Determine the (X, Y) coordinate at the center of the cell enclosing the given text.  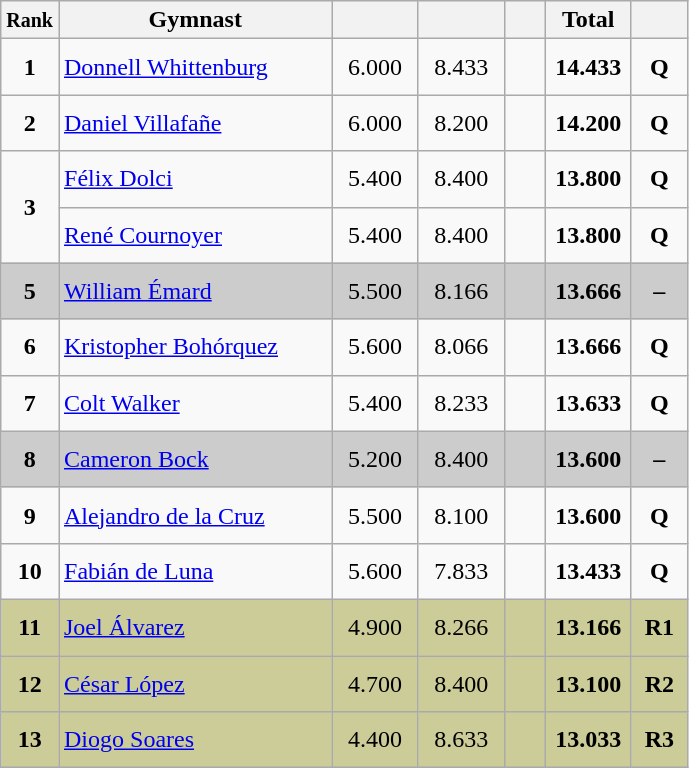
11 (30, 627)
13.633 (588, 403)
Rank (30, 20)
10 (30, 571)
Total (588, 20)
Daniel Villafañe (195, 123)
R3 (659, 740)
Gymnast (195, 20)
12 (30, 684)
13.166 (588, 627)
Joel Álvarez (195, 627)
3 (30, 207)
César López (195, 684)
René Cournoyer (195, 235)
Diogo Soares (195, 740)
8.066 (461, 347)
1 (30, 67)
8.633 (461, 740)
8.433 (461, 67)
14.433 (588, 67)
5 (30, 291)
5.200 (375, 459)
R1 (659, 627)
Donnell Whittenburg (195, 67)
R2 (659, 684)
13.100 (588, 684)
Alejandro de la Cruz (195, 515)
William Émard (195, 291)
7.833 (461, 571)
13 (30, 740)
Félix Dolci (195, 179)
2 (30, 123)
Fabián de Luna (195, 571)
4.700 (375, 684)
7 (30, 403)
9 (30, 515)
8.200 (461, 123)
Cameron Bock (195, 459)
8.166 (461, 291)
8 (30, 459)
13.033 (588, 740)
8.233 (461, 403)
Colt Walker (195, 403)
13.433 (588, 571)
8.266 (461, 627)
6 (30, 347)
4.400 (375, 740)
Kristopher Bohórquez (195, 347)
8.100 (461, 515)
4.900 (375, 627)
14.200 (588, 123)
